Determine the (x, y) coordinate at the center of the cell enclosing the given text.  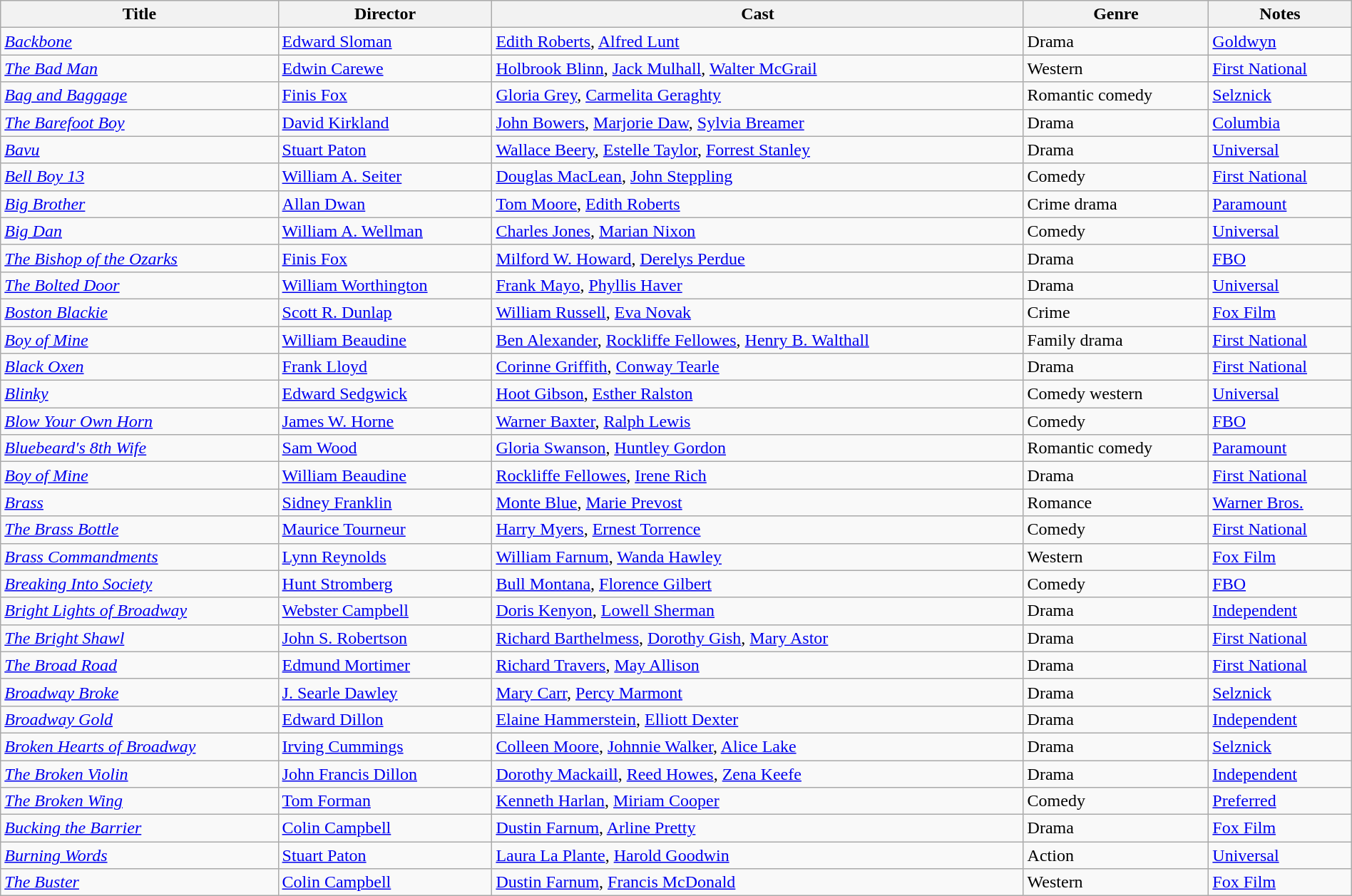
Warner Bros. (1280, 503)
Big Brother (140, 204)
Breaking Into Society (140, 584)
Elaine Hammerstein, Elliott Dexter (757, 719)
David Kirkland (385, 123)
Frank Mayo, Phyllis Haver (757, 285)
Family drama (1116, 340)
The Bolted Door (140, 285)
Gloria Swanson, Huntley Gordon (757, 448)
Kenneth Harlan, Miriam Cooper (757, 801)
William Worthington (385, 285)
James W. Horne (385, 421)
Irving Cummings (385, 746)
Bucking the Barrier (140, 828)
The Broken Wing (140, 801)
Mary Carr, Percy Marmont (757, 692)
William Russell, Eva Novak (757, 312)
Monte Blue, Marie Prevost (757, 503)
Broken Hearts of Broadway (140, 746)
Genre (1116, 14)
The Barefoot Boy (140, 123)
Frank Lloyd (385, 367)
Cast (757, 14)
Wallace Beery, Estelle Taylor, Forrest Stanley (757, 150)
Broadway Gold (140, 719)
Edward Dillon (385, 719)
Rockliffe Fellowes, Irene Rich (757, 475)
Allan Dwan (385, 204)
Corinne Griffith, Conway Tearle (757, 367)
Big Dan (140, 231)
Ben Alexander, Rockliffe Fellowes, Henry B. Walthall (757, 340)
Dustin Farnum, Francis McDonald (757, 882)
Hoot Gibson, Esther Ralston (757, 394)
Edward Sloman (385, 41)
Blow Your Own Horn (140, 421)
Laura La Plante, Harold Goodwin (757, 855)
The Broad Road (140, 665)
Crime (1116, 312)
Richard Barthelmess, Dorothy Gish, Mary Astor (757, 638)
William A. Wellman (385, 231)
Warner Baxter, Ralph Lewis (757, 421)
The Bad Man (140, 68)
J. Searle Dawley (385, 692)
Scott R. Dunlap (385, 312)
Goldwyn (1280, 41)
Brass Commandments (140, 557)
The Buster (140, 882)
Edmund Mortimer (385, 665)
Dorothy Mackaill, Reed Howes, Zena Keefe (757, 773)
Tom Forman (385, 801)
Brass (140, 503)
William A. Seiter (385, 177)
Doris Kenyon, Lowell Sherman (757, 611)
Sam Wood (385, 448)
The Brass Bottle (140, 530)
Bag and Baggage (140, 96)
Action (1116, 855)
John S. Robertson (385, 638)
Black Oxen (140, 367)
Harry Myers, Ernest Torrence (757, 530)
Douglas MacLean, John Steppling (757, 177)
Gloria Grey, Carmelita Geraghty (757, 96)
Richard Travers, May Allison (757, 665)
Preferred (1280, 801)
Hunt Stromberg (385, 584)
Tom Moore, Edith Roberts (757, 204)
Milford W. Howard, Derelys Perdue (757, 258)
Burning Words (140, 855)
Bull Montana, Florence Gilbert (757, 584)
Columbia (1280, 123)
William Farnum, Wanda Hawley (757, 557)
Director (385, 14)
Bright Lights of Broadway (140, 611)
Notes (1280, 14)
Holbrook Blinn, Jack Mulhall, Walter McGrail (757, 68)
Colleen Moore, Johnnie Walker, Alice Lake (757, 746)
John Bowers, Marjorie Daw, Sylvia Breamer (757, 123)
Lynn Reynolds (385, 557)
Comedy western (1116, 394)
Edith Roberts, Alfred Lunt (757, 41)
The Bishop of the Ozarks (140, 258)
The Broken Violin (140, 773)
Romance (1116, 503)
John Francis Dillon (385, 773)
Blinky (140, 394)
Backbone (140, 41)
Title (140, 14)
Webster Campbell (385, 611)
Crime drama (1116, 204)
Sidney Franklin (385, 503)
Boston Blackie (140, 312)
Edwin Carewe (385, 68)
Broadway Broke (140, 692)
Dustin Farnum, Arline Pretty (757, 828)
Bluebeard's 8th Wife (140, 448)
Bell Boy 13 (140, 177)
Edward Sedgwick (385, 394)
Maurice Tourneur (385, 530)
Bavu (140, 150)
The Bright Shawl (140, 638)
Charles Jones, Marian Nixon (757, 231)
